Return [X, Y] of the center of cell containing provided text 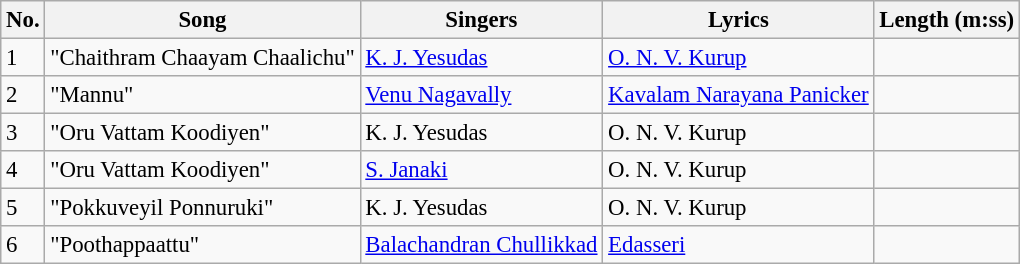
3 [23, 133]
Venu Nagavally [482, 95]
Singers [482, 20]
Length (m:ss) [946, 20]
Song [202, 20]
Kavalam Narayana Panicker [738, 95]
6 [23, 245]
4 [23, 170]
"Pokkuveyil Ponnuruki" [202, 208]
5 [23, 208]
"Chaithram Chaayam Chaalichu" [202, 58]
1 [23, 58]
2 [23, 95]
"Poothappaattu" [202, 245]
Edasseri [738, 245]
No. [23, 20]
"Mannu" [202, 95]
S. Janaki [482, 170]
Lyrics [738, 20]
Balachandran Chullikkad [482, 245]
